Detect which cell encompasses the target text, then output its [X, Y] center coordinate. 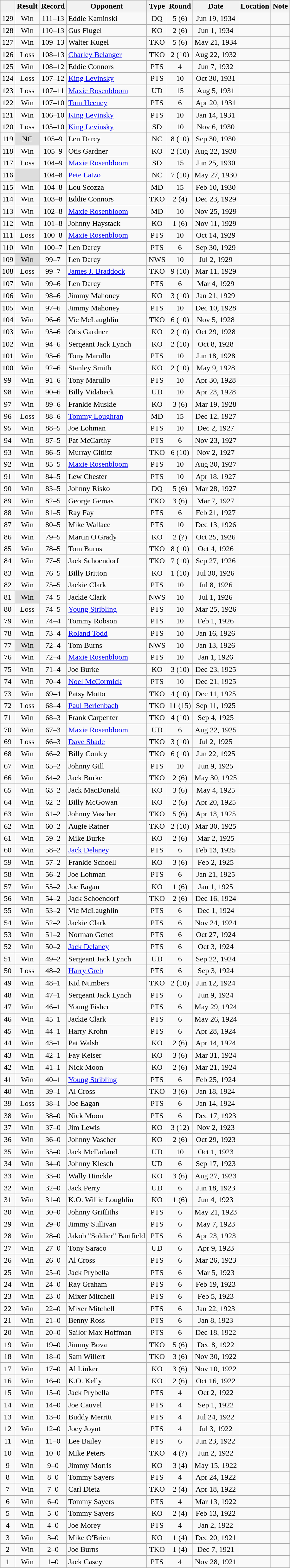
Sailor Max Hoffman [106, 1333]
33–0 [53, 1176]
Dec 17, 1923 [216, 1115]
Jack McFarland [106, 1152]
68–3 [53, 717]
71 [8, 717]
79 [8, 621]
56–2 [53, 874]
111 [8, 235]
61–2 [53, 814]
27 [8, 1248]
66 [8, 778]
Feb 25, 1924 [216, 1079]
Harry Greb [106, 971]
Benny Ross [106, 1321]
116 [8, 175]
58–2 [53, 850]
Oct 29, 1928 [216, 332]
103 [8, 332]
Feb 5, 1923 [216, 1296]
Oct 3, 1924 [216, 947]
35–0 [53, 1152]
101–8 [53, 223]
Aug 5, 1931 [216, 91]
29 [8, 1224]
Sep 30, 1930 [216, 139]
41 [8, 1079]
11 [8, 1441]
20–0 [53, 1333]
110 [8, 247]
Aug 22, 1932 [216, 54]
Nov 28, 1921 [216, 1562]
30–0 [53, 1212]
Johnny Haystack [106, 223]
28 [8, 1236]
70 [8, 730]
37–0 [53, 1128]
Apr 23, 1923 [216, 1236]
86–5 [53, 452]
118 [8, 151]
Sep 30, 1929 [216, 247]
4–0 [53, 1526]
94–6 [53, 344]
Sep 17, 1923 [216, 1164]
Note [280, 6]
106–10 [53, 115]
85–5 [53, 464]
121 [8, 115]
84–5 [53, 476]
18 [8, 1357]
87–5 [53, 440]
Murray Gitlitz [106, 452]
Apr 24, 1922 [216, 1477]
Oct 14, 1929 [216, 235]
66–2 [53, 754]
3 (4) [180, 1465]
55 [8, 910]
Jun 25, 1930 [216, 163]
Result [27, 6]
89 [8, 500]
98–6 [53, 296]
Oct 8, 1928 [216, 344]
35 [8, 1152]
125 [8, 67]
9 (10) [180, 271]
Mike O'Brien [106, 1538]
Apr 28, 1924 [216, 1031]
104 [8, 320]
Lou Scozza [106, 187]
Apr 20, 1931 [216, 103]
106 [8, 296]
3 [8, 1538]
93 [8, 452]
42 [8, 1067]
96–6 [53, 320]
36 [8, 1140]
25 [8, 1272]
Jack Perry [106, 1188]
Sep 27, 1926 [216, 561]
129 [8, 18]
Tommy Robson [106, 621]
Mike Burke [106, 838]
99–6 [53, 284]
82 [8, 585]
68 [8, 754]
74 [8, 681]
39–1 [53, 1091]
Feb 13, 1925 [216, 850]
Joe Burns [106, 1550]
12 [8, 1429]
76–5 [53, 573]
85 [8, 549]
Stanley Smith [106, 368]
Nov 2, 1923 [216, 1128]
41–1 [53, 1067]
46–1 [53, 1007]
Mar 13, 1922 [216, 1501]
Jun 12, 1924 [216, 983]
18–0 [53, 1357]
43 [8, 1055]
111–13 [53, 18]
May 9, 1928 [216, 368]
53–2 [53, 910]
105 [8, 308]
22 [8, 1309]
Feb 13, 1922 [216, 1514]
Jun 4, 1923 [216, 1200]
Mar 31, 1924 [216, 1055]
101 [8, 356]
16 [8, 1381]
91–6 [53, 380]
103–8 [53, 199]
Jun 7, 1932 [216, 67]
60–2 [53, 826]
Record [53, 6]
Pat McCarthy [106, 440]
68–4 [53, 705]
Nov 30, 1922 [216, 1357]
9–0 [53, 1465]
Norman Genet [106, 935]
Dec 11, 1925 [216, 693]
K.O. Willie Loughlin [106, 1200]
Dec 12, 1927 [216, 416]
May 29, 1924 [216, 1007]
9 [8, 1465]
Feb 10, 1930 [216, 187]
Jun 1, 1934 [216, 30]
Nov 5, 1928 [216, 320]
Jakob "Soldier" Bartfield [106, 1236]
87 [8, 525]
Feb 19, 1923 [216, 1284]
40–1 [53, 1079]
Jun 2, 1922 [216, 1453]
Dec 16, 1924 [216, 898]
61 [8, 838]
8 [8, 1477]
Martin O'Grady [106, 537]
Oct 29, 1923 [216, 1140]
77 [8, 645]
16–0 [53, 1381]
79–5 [53, 537]
31–0 [53, 1200]
74–4 [53, 621]
15–0 [53, 1393]
102 [8, 344]
Dec 23, 1929 [216, 199]
90–6 [53, 392]
4 (?) [180, 1453]
37 [8, 1128]
Jan 1, 1926 [216, 657]
65 [8, 790]
26 [8, 1260]
108 [8, 271]
Apr 30, 1928 [216, 380]
Mike Peters [106, 1453]
44 [8, 1043]
Jul 3, 1922 [216, 1429]
22–0 [53, 1309]
Joe Morey [106, 1526]
100–8 [53, 235]
44–1 [53, 1031]
62–2 [53, 802]
10–0 [53, 1453]
2 (?) [180, 537]
Jan 14, 1931 [216, 115]
Mar 2, 1925 [216, 838]
Young Fisher [106, 1007]
17–0 [53, 1369]
126 [8, 54]
108–12 [53, 67]
Patsy Motto [106, 693]
Jack Burke [106, 778]
Billy Conley [106, 754]
83–5 [53, 488]
33 [8, 1176]
2–0 [53, 1550]
17 [8, 1369]
Johnny Griffiths [106, 1212]
45–1 [53, 1019]
Nov 23, 1927 [216, 440]
63 [8, 814]
Gus Flugel [106, 30]
14–0 [53, 1405]
24–0 [53, 1284]
Nov 2, 1927 [216, 452]
48 [8, 995]
Ray Graham [106, 1284]
21–0 [53, 1321]
80 [8, 609]
13–0 [53, 1417]
59–2 [53, 838]
30 [8, 1212]
11–0 [53, 1441]
Nov 24, 1924 [216, 923]
7 [8, 1489]
69–4 [53, 693]
119 [8, 139]
Oct 2, 1922 [216, 1393]
69 [8, 742]
6–0 [53, 1501]
Aug 22, 1930 [216, 151]
Eddie Kaminski [106, 18]
78 [8, 633]
127 [8, 42]
Round [180, 6]
Johnny Gill [106, 766]
Sep 4, 1925 [216, 717]
13 [8, 1417]
Location [255, 6]
Jan 21, 1929 [216, 296]
39 [8, 1103]
114 [8, 199]
83 [8, 573]
115 [8, 187]
58 [8, 874]
45 [8, 1031]
88–6 [53, 416]
Jun 23, 1922 [216, 1441]
27–0 [53, 1248]
81–5 [53, 513]
80–5 [53, 525]
Dec 23, 1925 [216, 669]
1–0 [53, 1562]
Billy Vidabeck [106, 392]
Jan 1, 1925 [216, 886]
57 [8, 886]
May 15, 1922 [216, 1465]
Lee Bailey [106, 1441]
Jack Casey [106, 1562]
81 [8, 597]
Nov 6, 1930 [216, 127]
Frankie Muskie [106, 404]
Jimmy Morris [106, 1465]
62 [8, 826]
Dec 8, 1922 [216, 1345]
Tony Saraco [106, 1248]
67–3 [53, 730]
Mar 5, 1923 [216, 1272]
66–3 [53, 742]
123 [8, 91]
Lew Chester [106, 476]
48–1 [53, 983]
Nov 11, 1929 [216, 223]
65–2 [53, 766]
86 [8, 537]
Jan 2, 1922 [216, 1526]
7–0 [53, 1489]
May 30, 1925 [216, 778]
12–0 [53, 1429]
52 [8, 947]
Frankie Schoell [106, 862]
Dec 7, 1921 [216, 1550]
11 (15) [180, 705]
Al Linker [106, 1369]
40 [8, 1091]
2 [8, 1550]
Date [216, 6]
20 [8, 1333]
Sep 22, 1924 [216, 959]
107–11 [53, 91]
Nov 25, 1929 [216, 211]
54–2 [53, 898]
Nov 10, 1922 [216, 1369]
59 [8, 862]
Jun 18, 1923 [216, 1188]
Mar 28, 1927 [216, 488]
Jun 22, 1925 [216, 754]
May 7, 1923 [216, 1224]
Ray Fay [106, 513]
54 [8, 923]
Jimmy Bova [106, 1345]
75 [8, 669]
Frank Carpenter [106, 717]
Jan 16, 1926 [216, 633]
Joey Joynt [106, 1429]
26–0 [53, 1260]
49–2 [53, 959]
107 [8, 284]
Buddy Merritt [106, 1417]
25–0 [53, 1272]
73–4 [53, 633]
82–5 [53, 500]
Jan 21, 1925 [216, 874]
Noel McCormick [106, 681]
117 [8, 163]
Dec 10, 1928 [216, 308]
Jul 2, 1929 [216, 259]
107–10 [53, 103]
5–0 [53, 1514]
Feb 21, 1927 [216, 513]
42–1 [53, 1055]
49 [8, 983]
Pat Walsh [106, 1043]
64–2 [53, 778]
May 27, 1930 [216, 175]
95–6 [53, 332]
Apr 14, 1924 [216, 1043]
3–0 [53, 1538]
108–13 [53, 54]
Mar 26, 1923 [216, 1260]
Apr 18, 1927 [216, 476]
May 4, 1925 [216, 790]
Feb 2, 1925 [216, 862]
122 [8, 103]
113 [8, 211]
95 [8, 428]
Mar 4, 1929 [216, 284]
73 [8, 693]
Sep 11, 1925 [216, 705]
Mar 25, 1926 [216, 609]
97 [8, 404]
60 [8, 850]
72 [8, 705]
Pete Latzo [106, 175]
James J. Braddock [106, 271]
120 [8, 127]
32–0 [53, 1188]
76 [8, 657]
Jun 9, 1924 [216, 995]
Jan 8, 1923 [216, 1321]
Mike Wallace [106, 525]
Jun 9, 1925 [216, 766]
78–5 [53, 549]
23 [8, 1296]
Johnny Risko [106, 488]
Aug 22, 1925 [216, 730]
67 [8, 766]
Jan 13, 1926 [216, 645]
102–8 [53, 211]
Kid Numbers [106, 983]
Jan 14, 1924 [216, 1103]
92–6 [53, 368]
88 [8, 513]
Oct 30, 1931 [216, 79]
38 [8, 1115]
Dec 18, 1922 [216, 1333]
Sam Willert [106, 1357]
52–2 [53, 923]
50–2 [53, 947]
Jul 2, 1925 [216, 742]
93–6 [53, 356]
109–13 [53, 42]
Tom Heeney [106, 103]
Type [157, 6]
Jan 18, 1924 [216, 1091]
128 [8, 30]
Dave Shade [106, 742]
Paul Berlenbach [106, 705]
110–13 [53, 30]
May 21, 1923 [216, 1212]
Jul 24, 1922 [216, 1417]
3 (12) [180, 1128]
92 [8, 464]
Augie Ratner [106, 826]
71–4 [53, 669]
Opponent [106, 6]
19–0 [53, 1345]
Mar 19, 1928 [216, 404]
Charley Belanger [106, 54]
Wally Hinckle [106, 1176]
28–0 [53, 1236]
34–0 [53, 1164]
Apr 23, 1928 [216, 392]
Jul 30, 1926 [216, 573]
Apr 20, 1925 [216, 802]
Sep 1, 1922 [216, 1405]
George Gemas [106, 500]
43–1 [53, 1043]
31 [8, 1200]
Dec 13, 1926 [216, 525]
Mar 30, 1925 [216, 826]
Apr 9, 1923 [216, 1248]
50 [8, 971]
Oct 1, 1923 [216, 1152]
May 21, 1934 [216, 42]
63–2 [53, 790]
Apr 13, 1925 [216, 814]
K.O. Kelly [106, 1381]
53 [8, 935]
Feb 1, 1926 [216, 621]
Jun 18, 1928 [216, 356]
Jul 8, 1926 [216, 585]
14 [8, 1405]
19 [8, 1345]
70–4 [53, 681]
Jan 22, 1923 [216, 1309]
57–2 [53, 862]
Tommy Loughran [106, 416]
Aug 30, 1927 [216, 464]
51 [8, 959]
Sep 3, 1924 [216, 971]
Jul 1, 1926 [216, 597]
Harry Krohn [106, 1031]
51–2 [53, 935]
38–1 [53, 1103]
1 (10) [180, 573]
Oct 4, 1926 [216, 549]
Jack MacDonald [106, 790]
Oct 16, 1922 [216, 1381]
97–6 [53, 308]
Carl Dietz [106, 1489]
Oct 25, 1926 [216, 537]
48–2 [53, 971]
46 [8, 1019]
Roland Todd [106, 633]
Billy Britton [106, 573]
75–5 [53, 585]
38–0 [53, 1115]
32 [8, 1188]
Walter Kugel [106, 42]
24 [8, 1284]
47 [8, 1007]
105–10 [53, 127]
Joe Cauvel [106, 1405]
96 [8, 416]
Mar 21, 1924 [216, 1067]
55–2 [53, 886]
21 [8, 1321]
89–6 [53, 404]
Oct 27, 1924 [216, 935]
29–0 [53, 1224]
23–0 [53, 1296]
Johnny Klesch [106, 1164]
91 [8, 476]
124 [8, 79]
56 [8, 898]
Mar 11, 1929 [216, 271]
Jun 19, 1934 [216, 18]
47–1 [53, 995]
Jim Lewis [106, 1128]
8–0 [53, 1477]
Mar 7, 1927 [216, 500]
Jimmy Sullivan [106, 1224]
Billy McGowan [106, 802]
Aug 27, 1923 [216, 1176]
94 [8, 440]
Dec 2, 1927 [216, 428]
Joe Burke [106, 669]
64 [8, 802]
104–9 [53, 163]
Dec 21, 1925 [216, 681]
May 26, 1924 [216, 1019]
34 [8, 1164]
77–5 [53, 561]
90 [8, 488]
Dec 20, 1921 [216, 1538]
109 [8, 259]
Dec 1, 1924 [216, 910]
107–12 [53, 79]
Apr 18, 1922 [216, 1489]
5 [8, 1514]
100 [8, 368]
98 [8, 392]
112 [8, 223]
1 [8, 1562]
36–0 [53, 1140]
99 [8, 380]
84 [8, 561]
Fay Keiser [106, 1055]
100–7 [53, 247]
88–5 [53, 428]
